Determine the (X, Y) coordinate at the center of the cell enclosing the given text.  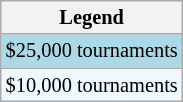
$10,000 tournaments (92, 85)
$25,000 tournaments (92, 51)
Legend (92, 17)
